Find where the given text appears and provide that cell's center as [X, Y] coordinate. 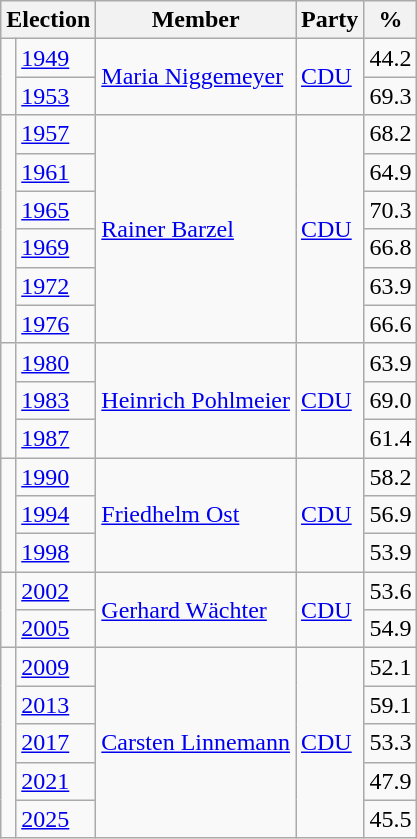
Party [330, 20]
Gerhard Wächter [196, 610]
2009 [56, 667]
% [390, 20]
Election [48, 20]
Heinrich Pohlmeier [196, 400]
59.1 [390, 705]
2002 [56, 591]
61.4 [390, 438]
2005 [56, 629]
2025 [56, 819]
53.9 [390, 553]
64.9 [390, 172]
Rainer Barzel [196, 229]
66.6 [390, 324]
2013 [56, 705]
Maria Niggemeyer [196, 77]
53.3 [390, 743]
69.0 [390, 400]
53.6 [390, 591]
44.2 [390, 58]
45.5 [390, 819]
Friedhelm Ost [196, 515]
1987 [56, 438]
58.2 [390, 477]
2021 [56, 781]
1976 [56, 324]
54.9 [390, 629]
1953 [56, 96]
47.9 [390, 781]
1949 [56, 58]
68.2 [390, 134]
1961 [56, 172]
1957 [56, 134]
Carsten Linnemann [196, 743]
52.1 [390, 667]
1994 [56, 515]
1990 [56, 477]
1980 [56, 362]
1965 [56, 210]
69.3 [390, 96]
70.3 [390, 210]
Member [196, 20]
1998 [56, 553]
2017 [56, 743]
56.9 [390, 515]
1983 [56, 400]
1969 [56, 248]
66.8 [390, 248]
1972 [56, 286]
